Return the (x, y) coordinate for the center point of the cell that contains the specified text.  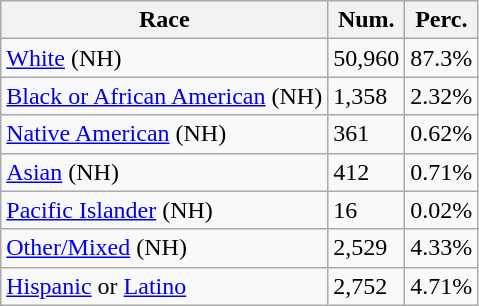
87.3% (442, 58)
2,752 (366, 286)
4.71% (442, 286)
Race (164, 20)
Num. (366, 20)
0.62% (442, 134)
Hispanic or Latino (164, 286)
Perc. (442, 20)
Black or African American (NH) (164, 96)
2,529 (366, 248)
16 (366, 210)
White (NH) (164, 58)
Asian (NH) (164, 172)
Pacific Islander (NH) (164, 210)
Other/Mixed (NH) (164, 248)
0.71% (442, 172)
Native American (NH) (164, 134)
361 (366, 134)
412 (366, 172)
50,960 (366, 58)
1,358 (366, 96)
4.33% (442, 248)
0.02% (442, 210)
2.32% (442, 96)
